Capture the cell that displays the provided text and extract its [X, Y] central coordinate. 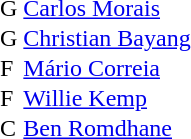
Christian Bayang [106, 38]
Willie Kemp [106, 98]
G [8, 38]
Mário Correia [106, 68]
